Locate the cell with the specified text and output its (x, y) center coordinate. 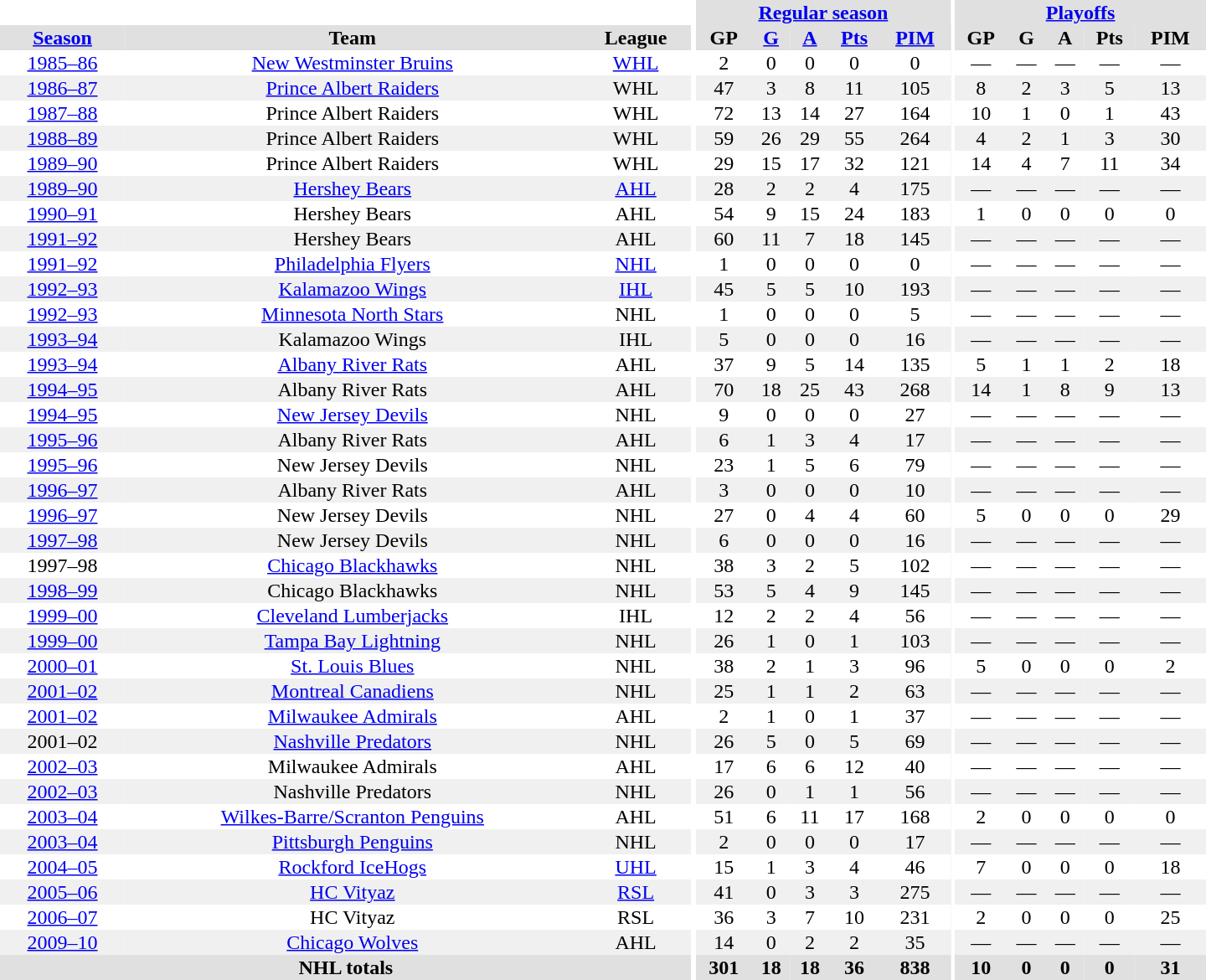
45 (724, 289)
Chicago Wolves (353, 942)
2006–07 (62, 917)
231 (915, 917)
St. Louis Blues (353, 666)
301 (724, 967)
183 (915, 214)
2000–01 (62, 666)
24 (854, 214)
175 (915, 188)
1988–89 (62, 138)
2004–05 (62, 867)
103 (915, 641)
264 (915, 138)
Wilkes-Barre/Scranton Penguins (353, 817)
54 (724, 214)
102 (915, 565)
96 (915, 666)
Tampa Bay Lightning (353, 641)
105 (915, 88)
31 (1171, 967)
55 (854, 138)
Rockford IceHogs (353, 867)
69 (915, 741)
Regular season (823, 13)
Philadelphia Flyers (353, 264)
135 (915, 364)
59 (724, 138)
UHL (636, 867)
268 (915, 389)
53 (724, 591)
41 (724, 892)
168 (915, 817)
46 (915, 867)
Season (62, 38)
40 (915, 766)
275 (915, 892)
NHL totals (346, 967)
35 (915, 942)
51 (724, 817)
32 (854, 163)
1987–88 (62, 113)
164 (915, 113)
193 (915, 289)
League (636, 38)
47 (724, 88)
34 (1171, 163)
23 (724, 465)
2009–10 (62, 942)
Team (353, 38)
838 (915, 967)
Playoffs (1080, 13)
63 (915, 691)
Cleveland Lumberjacks (353, 616)
30 (1171, 138)
1985–86 (62, 63)
72 (724, 113)
Montreal Canadiens (353, 691)
1998–99 (62, 591)
Minnesota North Stars (353, 314)
79 (915, 465)
2005–06 (62, 892)
70 (724, 389)
28 (724, 188)
1990–91 (62, 214)
121 (915, 163)
Pittsburgh Penguins (353, 842)
New Westminster Bruins (353, 63)
1986–87 (62, 88)
